Pinpoint the cell where the given text exists, returning its (X, Y) midpoint coordinate. 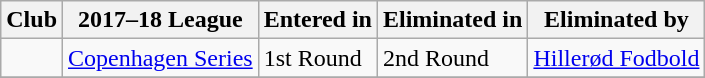
2nd Round (452, 58)
Copenhagen Series (161, 58)
Entered in (318, 20)
Club (32, 20)
1st Round (318, 58)
Eliminated by (616, 20)
Eliminated in (452, 20)
2017–18 League (161, 20)
Hillerød Fodbold (616, 58)
